Identify which cell holds the provided text, then report its [x, y] central coordinate. 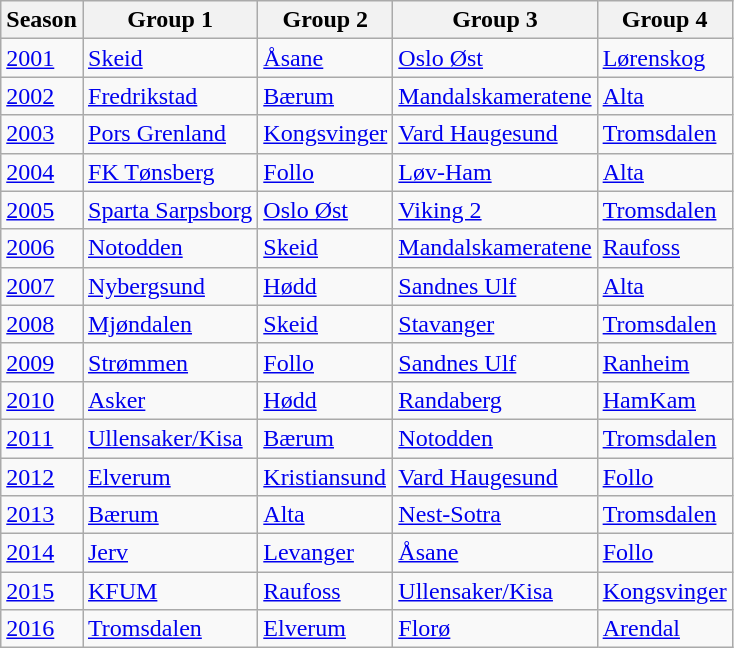
Group 3 [495, 20]
Fredrikstad [170, 96]
2005 [42, 210]
Stavanger [495, 324]
2004 [42, 172]
Strømmen [170, 362]
2002 [42, 96]
FK Tønsberg [170, 172]
2008 [42, 324]
Lørenskog [664, 58]
Group 2 [326, 20]
Season [42, 20]
Viking 2 [495, 210]
2001 [42, 58]
Asker [170, 400]
Pors Grenland [170, 134]
Group 1 [170, 20]
2016 [42, 629]
2014 [42, 553]
Jerv [170, 553]
Nybergsund [170, 286]
Mjøndalen [170, 324]
2011 [42, 438]
Sparta Sarpsborg [170, 210]
KFUM [170, 591]
Ranheim [664, 362]
2013 [42, 515]
2006 [42, 248]
Randaberg [495, 400]
Kristiansund [326, 477]
Arendal [664, 629]
2007 [42, 286]
Nest-Sotra [495, 515]
2009 [42, 362]
2015 [42, 591]
2003 [42, 134]
2012 [42, 477]
Group 4 [664, 20]
2010 [42, 400]
Levanger [326, 553]
Løv-Ham [495, 172]
HamKam [664, 400]
Florø [495, 629]
